Return [x, y] of the center of cell containing provided text 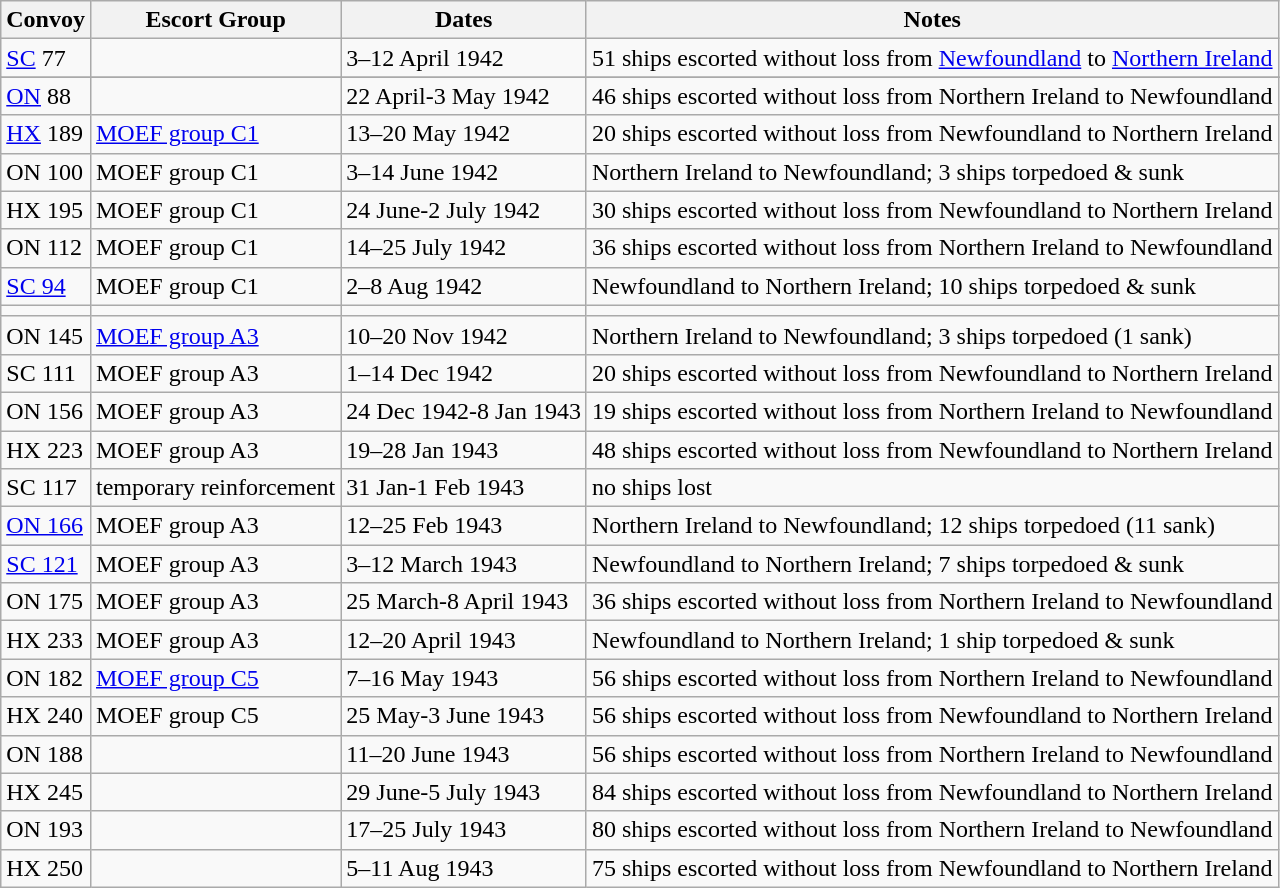
1–14 Dec 1942 [464, 373]
no ships lost [932, 488]
25 May-3 June 1943 [464, 716]
7–16 May 1943 [464, 678]
ON 156 [46, 411]
Northern Ireland to Newfoundland; 3 ships torpedoed & sunk [932, 172]
ON 112 [46, 248]
17–25 July 1943 [464, 830]
SC 77 [46, 58]
HX 223 [46, 449]
2–8 Aug 1942 [464, 286]
ON 182 [46, 678]
75 ships escorted without loss from Newfoundland to Northern Ireland [932, 868]
SC 117 [46, 488]
ON 166 [46, 526]
ON 188 [46, 754]
84 ships escorted without loss from Newfoundland to Northern Ireland [932, 792]
80 ships escorted without loss from Northern Ireland to Newfoundland [932, 830]
ON 100 [46, 172]
Northern Ireland to Newfoundland; 3 ships torpedoed (1 sank) [932, 335]
19–28 Jan 1943 [464, 449]
Northern Ireland to Newfoundland; 12 ships torpedoed (11 sank) [932, 526]
ON 145 [46, 335]
Newfoundland to Northern Ireland; 10 ships torpedoed & sunk [932, 286]
ON 175 [46, 602]
51 ships escorted without loss from Newfoundland to Northern Ireland [932, 58]
HX 233 [46, 640]
24 June-2 July 1942 [464, 210]
ON 193 [46, 830]
11–20 June 1943 [464, 754]
HX 240 [46, 716]
Escort Group [215, 20]
48 ships escorted without loss from Newfoundland to Northern Ireland [932, 449]
3–12 March 1943 [464, 564]
HX 250 [46, 868]
12–25 Feb 1943 [464, 526]
Newfoundland to Northern Ireland; 1 ship torpedoed & sunk [932, 640]
14–25 July 1942 [464, 248]
19 ships escorted without loss from Northern Ireland to Newfoundland [932, 411]
3–12 April 1942 [464, 58]
HX 189 [46, 134]
Convoy [46, 20]
HX 245 [46, 792]
3–14 June 1942 [464, 172]
ON 88 [46, 96]
12–20 April 1943 [464, 640]
10–20 Nov 1942 [464, 335]
25 March-8 April 1943 [464, 602]
56 ships escorted without loss from Newfoundland to Northern Ireland [932, 716]
31 Jan-1 Feb 1943 [464, 488]
13–20 May 1942 [464, 134]
5–11 Aug 1943 [464, 868]
SC 121 [46, 564]
Newfoundland to Northern Ireland; 7 ships torpedoed & sunk [932, 564]
HX 195 [46, 210]
temporary reinforcement [215, 488]
24 Dec 1942-8 Jan 1943 [464, 411]
30 ships escorted without loss from Newfoundland to Northern Ireland [932, 210]
Notes [932, 20]
29 June-5 July 1943 [464, 792]
46 ships escorted without loss from Northern Ireland to Newfoundland [932, 96]
22 April-3 May 1942 [464, 96]
SC 94 [46, 286]
SC 111 [46, 373]
Dates [464, 20]
